From the cell containing the given text, extract its center point as [x, y] coordinate. 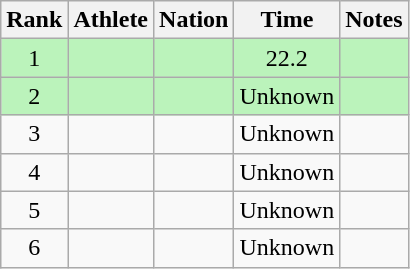
Notes [374, 20]
2 [34, 96]
Athlete [111, 20]
Time [287, 20]
Rank [34, 20]
1 [34, 58]
3 [34, 134]
6 [34, 248]
Nation [194, 20]
5 [34, 210]
22.2 [287, 58]
4 [34, 172]
